Pinpoint the cell where the given text exists, returning its [x, y] midpoint coordinate. 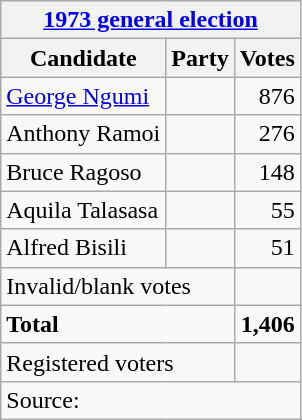
Party [200, 58]
148 [267, 172]
Source: [151, 400]
Candidate [84, 58]
Alfred Bisili [84, 248]
876 [267, 96]
Registered voters [118, 362]
Anthony Ramoi [84, 134]
1,406 [267, 324]
Aquila Talasasa [84, 210]
Total [118, 324]
George Ngumi [84, 96]
Invalid/blank votes [118, 286]
Votes [267, 58]
55 [267, 210]
1973 general election [151, 20]
51 [267, 248]
Bruce Ragoso [84, 172]
276 [267, 134]
